Detect which cell encompasses the target text, then output its (x, y) center coordinate. 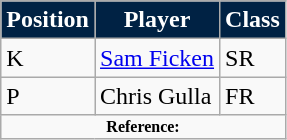
FR (253, 96)
Reference: (144, 127)
Position (48, 20)
Sam Ficken (156, 58)
K (48, 58)
Chris Gulla (156, 96)
Class (253, 20)
Player (156, 20)
P (48, 96)
SR (253, 58)
